Return (X, Y) of the center of cell containing provided text 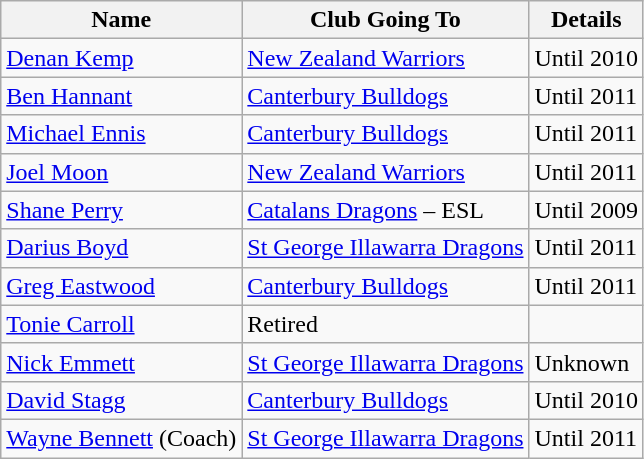
Nick Emmett (122, 362)
Michael Ennis (122, 134)
Retired (386, 324)
Ben Hannant (122, 96)
Details (586, 20)
Shane Perry (122, 210)
Greg Eastwood (122, 286)
Tonie Carroll (122, 324)
Unknown (586, 362)
Catalans Dragons – ESL (386, 210)
David Stagg (122, 400)
Joel Moon (122, 172)
Until 2009 (586, 210)
Name (122, 20)
Denan Kemp (122, 58)
Wayne Bennett (Coach) (122, 438)
Club Going To (386, 20)
Darius Boyd (122, 248)
